Extract the [x, y] coordinate from the center of the cell holding the provided text.  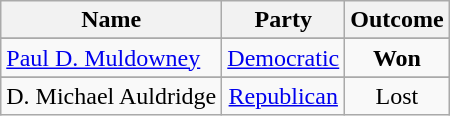
Lost [397, 96]
Outcome [397, 20]
Republican [284, 96]
Name [112, 20]
D. Michael Auldridge [112, 96]
Paul D. Muldowney [112, 58]
Democratic [284, 58]
Won [397, 58]
Party [284, 20]
